Identify which cell holds the provided text, then report its [X, Y] central coordinate. 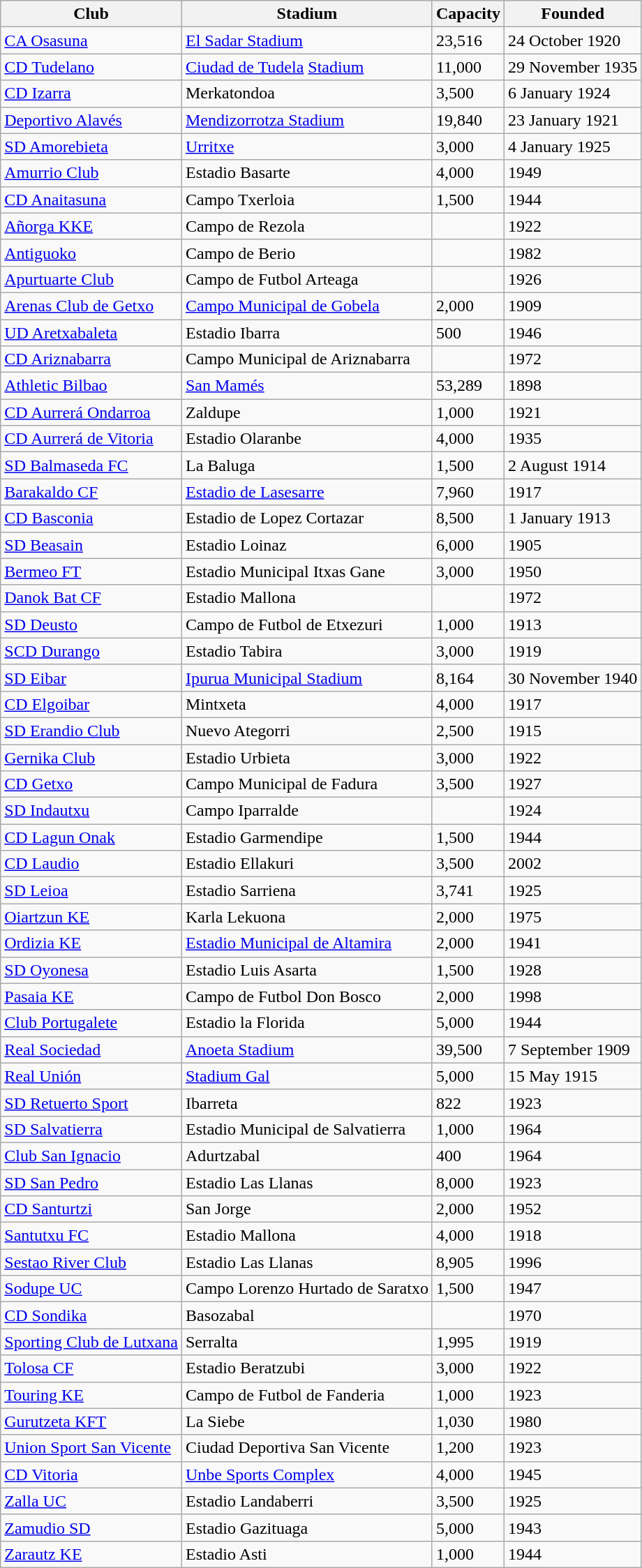
Estadio la Florida [307, 1023]
3,741 [468, 890]
Estadio Municipal de Altamira [307, 943]
Real Sociedad [91, 1050]
Campo de Berio [307, 253]
1913 [572, 625]
Apurtuarte Club [91, 279]
2002 [572, 864]
1935 [572, 439]
Gernika Club [91, 757]
53,289 [468, 386]
Añorga KKE [91, 226]
Estadio Olaranbe [307, 439]
Campo de Futbol Arteaga [307, 279]
CD Aurrerá Ondarroa [91, 412]
Founded [572, 14]
SD Oyonesa [91, 970]
1905 [572, 545]
Estadio de Lasesarre [307, 492]
1943 [572, 1528]
30 November 1940 [572, 678]
1982 [572, 253]
1945 [572, 1474]
Deportivo Alavés [91, 120]
Estadio Basarte [307, 173]
Santutxu FC [91, 1236]
1998 [572, 996]
SD Balmaseda FC [91, 465]
8,905 [468, 1262]
Ordizia KE [91, 943]
Unbe Sports Complex [307, 1474]
Basozabal [307, 1315]
2 August 1914 [572, 465]
Amurrio Club [91, 173]
Athletic Bilbao [91, 386]
Estadio Ibarra [307, 333]
Real Unión [91, 1076]
Gurutzeta KFT [91, 1421]
CD Vitoria [91, 1474]
Touring KE [91, 1395]
UD Aretxabaleta [91, 333]
Stadium Gal [307, 1076]
Estadio Municipal de Salvatierra [307, 1129]
Barakaldo CF [91, 492]
1,030 [468, 1421]
SD Erandio Club [91, 731]
Campo de Rezola [307, 226]
4 January 1925 [572, 147]
400 [468, 1156]
SD Eibar [91, 678]
CD Elgoibar [91, 704]
Campo de Futbol de Fanderia [307, 1395]
CD Santurtzi [91, 1209]
Anoeta Stadium [307, 1050]
CD Anaitasuna [91, 200]
Zarautz KE [91, 1554]
CD Getxo [91, 784]
Pasaia KE [91, 996]
Estadio Gazituaga [307, 1528]
1909 [572, 306]
2,500 [468, 731]
Campo Municipal de Ariznabarra [307, 359]
29 November 1935 [572, 67]
Nuevo Ategorri [307, 731]
Urritxe [307, 147]
1927 [572, 784]
1928 [572, 970]
6,000 [468, 545]
Sporting Club de Lutxana [91, 1342]
Zaldupe [307, 412]
Club [91, 14]
Ibarreta [307, 1103]
Zalla UC [91, 1501]
1 January 1913 [572, 518]
24 October 1920 [572, 40]
1970 [572, 1315]
23 January 1921 [572, 120]
CD Sondika [91, 1315]
Bermeo FT [91, 572]
Campo de Futbol Don Bosco [307, 996]
Danok Bat CF [91, 598]
CA Osasuna [91, 40]
1,200 [468, 1448]
11,000 [468, 67]
Sodupe UC [91, 1289]
1918 [572, 1236]
Sestao River Club [91, 1262]
Estadio Landaberri [307, 1501]
Estadio Municipal Itxas Gane [307, 572]
Estadio Ellakuri [307, 864]
Campo Iparralde [307, 811]
SD Salvatierra [91, 1129]
El Sadar Stadium [307, 40]
Oiartzun KE [91, 917]
1952 [572, 1209]
SD Beasain [91, 545]
SD San Pedro [91, 1183]
Campo Municipal de Gobela [307, 306]
1915 [572, 731]
Adurtzabal [307, 1156]
1975 [572, 917]
Mintxeta [307, 704]
Estadio Sarriena [307, 890]
La Siebe [307, 1421]
Stadium [307, 14]
Union Sport San Vicente [91, 1448]
Estadio Beratzubi [307, 1368]
Serralta [307, 1342]
CD Basconia [91, 518]
Estadio Luis Asarta [307, 970]
500 [468, 333]
San Jorge [307, 1209]
1946 [572, 333]
San Mamés [307, 386]
CD Ariznabarra [91, 359]
Club San Ignacio [91, 1156]
8,000 [468, 1183]
1950 [572, 572]
Estadio Garmendipe [307, 837]
1947 [572, 1289]
SD Amorebieta [91, 147]
CD Aurrerá de Vitoria [91, 439]
6 January 1924 [572, 94]
Campo de Futbol de Etxezuri [307, 625]
1,995 [468, 1342]
Ciudad Deportiva San Vicente [307, 1448]
SD Retuerto Sport [91, 1103]
Club Portugalete [91, 1023]
Estadio Loinaz [307, 545]
19,840 [468, 120]
CD Tudelano [91, 67]
1926 [572, 279]
CD Izarra [91, 94]
Merkatondoa [307, 94]
Arenas Club de Getxo [91, 306]
Antiguoko [91, 253]
39,500 [468, 1050]
CD Lagun Onak [91, 837]
8,500 [468, 518]
Campo Municipal de Fadura [307, 784]
Estadio de Lopez Cortazar [307, 518]
CD Laudio [91, 864]
1941 [572, 943]
Mendizorrotza Stadium [307, 120]
Campo Txerloia [307, 200]
1898 [572, 386]
1980 [572, 1421]
Campo Lorenzo Hurtado de Saratxo [307, 1289]
Tolosa CF [91, 1368]
SD Leioa [91, 890]
Estadio Asti [307, 1554]
1921 [572, 412]
Estadio Tabira [307, 651]
SD Indautxu [91, 811]
Ipurua Municipal Stadium [307, 678]
23,516 [468, 40]
Ciudad de Tudela Stadium [307, 67]
Estadio Urbieta [307, 757]
SCD Durango [91, 651]
Zamudio SD [91, 1528]
15 May 1915 [572, 1076]
1996 [572, 1262]
SD Deusto [91, 625]
1924 [572, 811]
Karla Lekuona [307, 917]
1949 [572, 173]
7,960 [468, 492]
8,164 [468, 678]
La Baluga [307, 465]
Capacity [468, 14]
7 September 1909 [572, 1050]
822 [468, 1103]
